For the text-containing cell, return its midpoint in (X, Y) coordinate format. 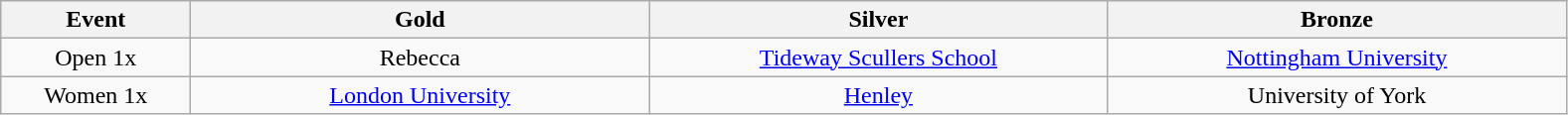
Bronze (1336, 20)
Tideway Scullers School (879, 57)
Nottingham University (1336, 57)
University of York (1336, 95)
Event (95, 20)
Henley (879, 95)
Rebecca (420, 57)
Open 1x (95, 57)
London University (420, 95)
Gold (420, 20)
Women 1x (95, 95)
Silver (879, 20)
